From the cell containing the given text, extract its center point as (x, y) coordinate. 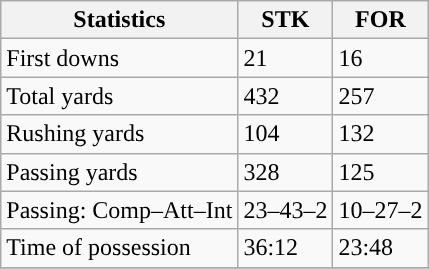
257 (380, 96)
16 (380, 58)
432 (286, 96)
21 (286, 58)
First downs (120, 58)
125 (380, 172)
Rushing yards (120, 134)
132 (380, 134)
Passing: Comp–Att–Int (120, 210)
FOR (380, 20)
Time of possession (120, 248)
Statistics (120, 20)
328 (286, 172)
104 (286, 134)
STK (286, 20)
Total yards (120, 96)
10–27–2 (380, 210)
Passing yards (120, 172)
23–43–2 (286, 210)
23:48 (380, 248)
36:12 (286, 248)
